For the text-containing cell, return its midpoint in (x, y) coordinate format. 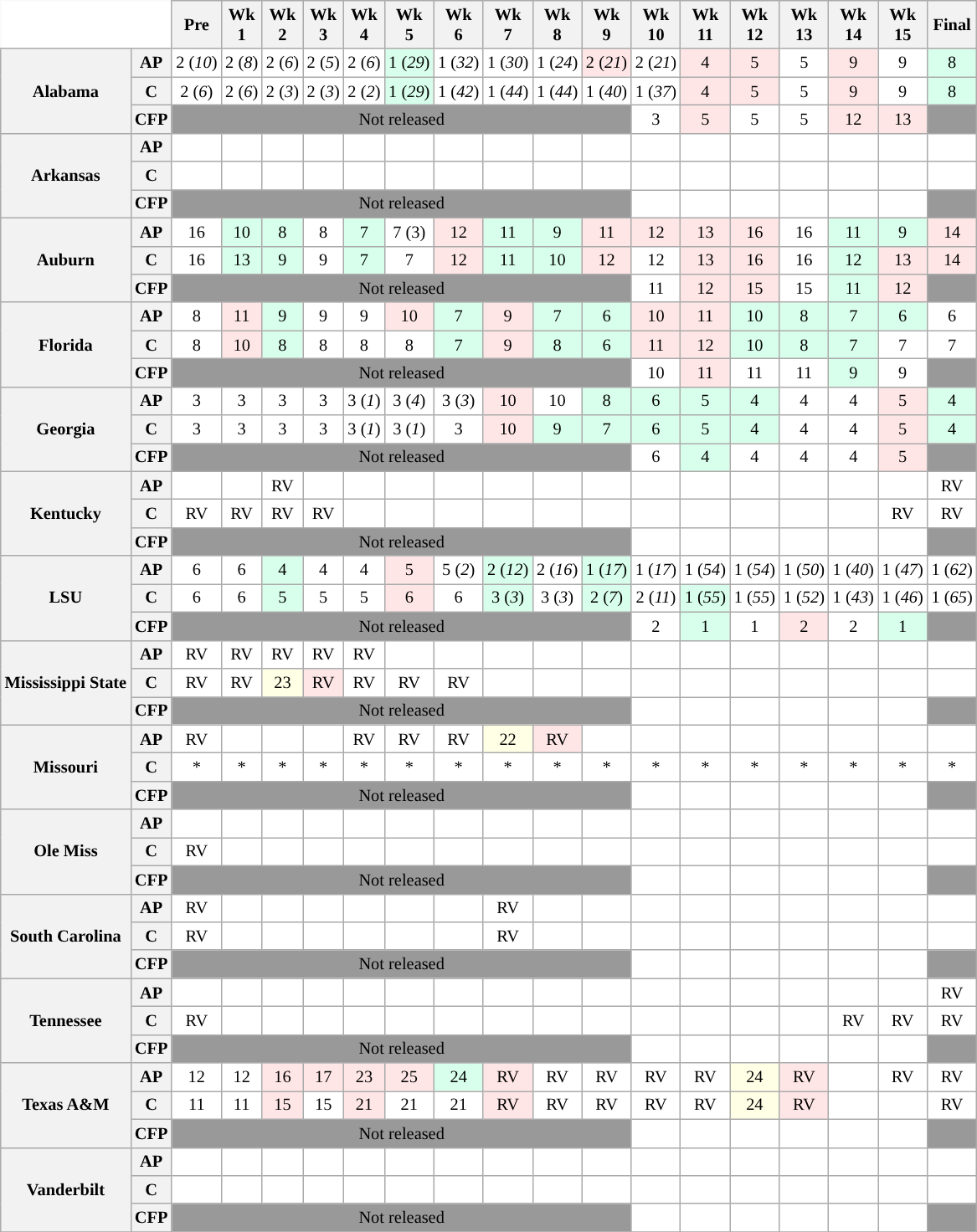
Wk9 (606, 24)
2 (11) (656, 598)
Tennessee (65, 1021)
Final (953, 24)
5 (2) (459, 570)
2 (5) (323, 63)
Mississippi State (65, 683)
1 (65) (953, 598)
Wk5 (409, 24)
Ole Miss (65, 852)
1 (42) (459, 91)
Wk8 (558, 24)
Pre (196, 24)
1 (50) (804, 570)
3 (4) (409, 401)
2 (10) (196, 63)
1 (43) (854, 598)
1 (47) (902, 570)
Wk11 (705, 24)
Wk6 (459, 24)
1 (52) (804, 598)
Wk15 (902, 24)
22 (507, 739)
Florida (65, 345)
Wk13 (804, 24)
1 (37) (656, 91)
Vanderbilt (65, 1190)
1 (24) (558, 63)
2 (16) (558, 570)
17 (323, 1077)
South Carolina (65, 936)
Missouri (65, 767)
2 (12) (507, 570)
Wk3 (323, 24)
Wk12 (755, 24)
Georgia (65, 429)
Wk4 (365, 24)
2 (2) (365, 91)
Wk7 (507, 24)
2 (7) (606, 598)
7 (3) (409, 232)
Kentucky (65, 514)
Wk10 (656, 24)
LSU (65, 598)
Arkansas (65, 176)
Wk2 (283, 24)
1 (62) (953, 570)
Wk1 (241, 24)
2 (8) (241, 63)
Auburn (65, 259)
Wk14 (854, 24)
1 (30) (507, 63)
25 (409, 1077)
Texas A&M (65, 1105)
1 (46) (902, 598)
Alabama (65, 90)
1 (32) (459, 63)
